Identify which cell holds the provided text, then report its [X, Y] central coordinate. 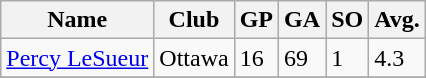
69 [302, 58]
Avg. [398, 20]
Name [78, 20]
SO [348, 20]
Ottawa [194, 58]
16 [256, 58]
1 [348, 58]
Club [194, 20]
4.3 [398, 58]
GP [256, 20]
Percy LeSueur [78, 58]
GA [302, 20]
